Determine the [x, y] coordinate at the center of the cell enclosing the given text.  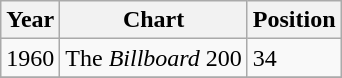
Year [30, 20]
The Billboard 200 [154, 58]
Chart [154, 20]
1960 [30, 58]
34 [294, 58]
Position [294, 20]
